Output the (X, Y) coordinate of the center of the cell containing the given text.  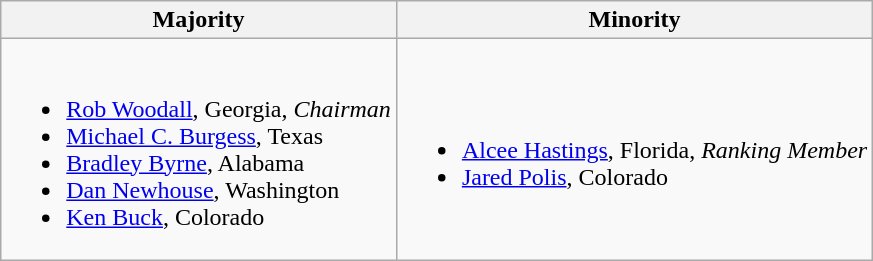
Alcee Hastings, Florida, Ranking MemberJared Polis, Colorado (634, 150)
Minority (634, 20)
Rob Woodall, Georgia, ChairmanMichael C. Burgess, TexasBradley Byrne, AlabamaDan Newhouse, WashingtonKen Buck, Colorado (199, 150)
Majority (199, 20)
